Locate the cell with the specified text and output its [x, y] center coordinate. 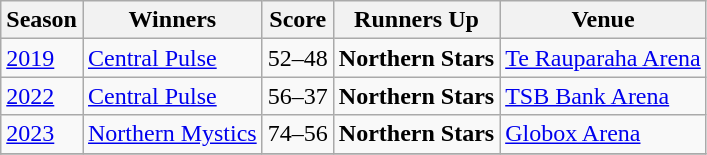
2023 [42, 134]
Te Rauparaha Arena [604, 58]
52–48 [298, 58]
Score [298, 20]
56–37 [298, 96]
Venue [604, 20]
Northern Mystics [172, 134]
2022 [42, 96]
74–56 [298, 134]
Globox Arena [604, 134]
Season [42, 20]
TSB Bank Arena [604, 96]
2019 [42, 58]
Runners Up [416, 20]
Winners [172, 20]
